Provide the [X, Y] coordinate of the cell's center where the given text is located.  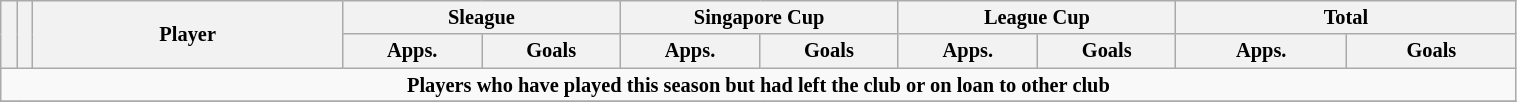
Player [188, 34]
Sleague [481, 17]
Players who have played this season but had left the club or on loan to other club [758, 85]
League Cup [1037, 17]
Total [1346, 17]
Singapore Cup [759, 17]
